Search for the cell housing the specified text and yield its (X, Y) center coordinate. 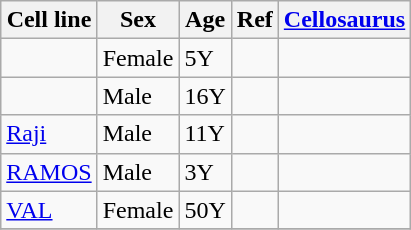
16Y (205, 96)
Sex (138, 20)
VAL (49, 210)
RAMOS (49, 172)
Ref (254, 20)
Cell line (49, 20)
50Y (205, 210)
11Y (205, 134)
5Y (205, 58)
3Y (205, 172)
Cellosaurus (344, 20)
Age (205, 20)
Raji (49, 134)
